Extract the (X, Y) coordinate from the center of the cell holding the provided text.  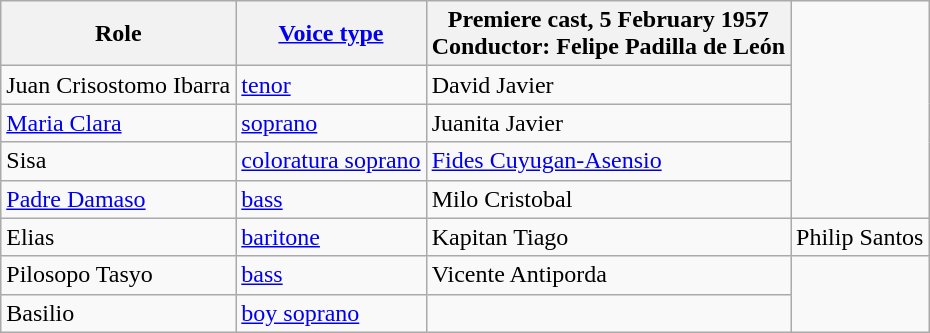
David Javier (608, 85)
tenor (331, 85)
Fides Cuyugan-Asensio (608, 161)
coloratura soprano (331, 161)
Elias (118, 237)
Sisa (118, 161)
baritone (331, 237)
Voice type (331, 34)
Basilio (118, 313)
Premiere cast, 5 February 1957Conductor: Felipe Padilla de León (608, 34)
Philip Santos (860, 237)
Juan Crisostomo Ibarra (118, 85)
Maria Clara (118, 123)
Kapitan Tiago (608, 237)
Padre Damaso (118, 199)
Juanita Javier (608, 123)
Role (118, 34)
soprano (331, 123)
Milo Cristobal (608, 199)
Pilosopo Tasyo (118, 275)
boy soprano (331, 313)
Vicente Antiporda (608, 275)
